Search for the cell housing the specified text and yield its [x, y] center coordinate. 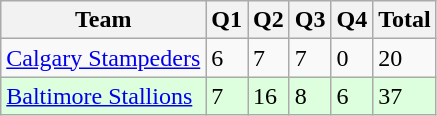
37 [405, 96]
Baltimore Stallions [104, 96]
16 [269, 96]
Q3 [310, 20]
8 [310, 96]
Q2 [269, 20]
Q1 [227, 20]
Team [104, 20]
0 [352, 58]
20 [405, 58]
Q4 [352, 20]
Total [405, 20]
Calgary Stampeders [104, 58]
